Return [X, Y] of the center of cell containing provided text 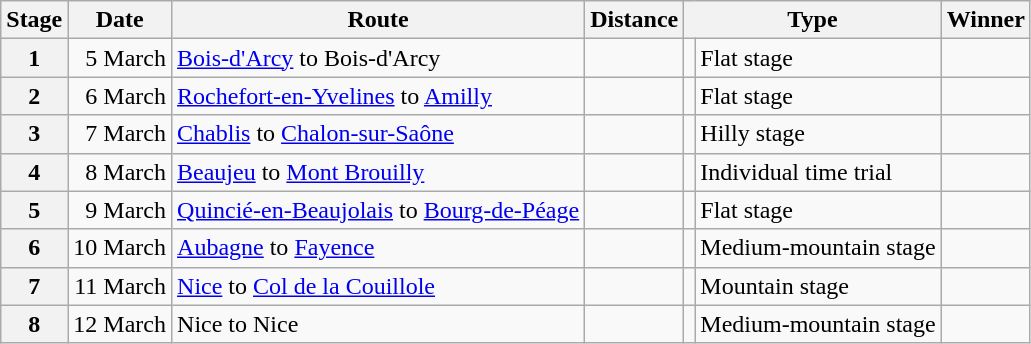
Type [812, 20]
8 [34, 324]
7 March [120, 134]
Nice to Nice [378, 324]
12 March [120, 324]
6 [34, 248]
6 March [120, 96]
8 March [120, 172]
1 [34, 58]
4 [34, 172]
Chablis to Chalon-sur-Saône [378, 134]
Beaujeu to Mont Brouilly [378, 172]
Stage [34, 20]
Mountain stage [818, 286]
Rochefort-en-Yvelines to Amilly [378, 96]
5 March [120, 58]
11 March [120, 286]
5 [34, 210]
Date [120, 20]
3 [34, 134]
Quincié-en-Beaujolais to Bourg-de-Péage [378, 210]
Aubagne to Fayence [378, 248]
Route [378, 20]
Bois-d'Arcy to Bois-d'Arcy [378, 58]
Winner [986, 20]
2 [34, 96]
9 March [120, 210]
Hilly stage [818, 134]
10 March [120, 248]
Distance [634, 20]
Nice to Col de la Couillole [378, 286]
7 [34, 286]
Individual time trial [818, 172]
